Locate the cell with the specified text and output its (x, y) center coordinate. 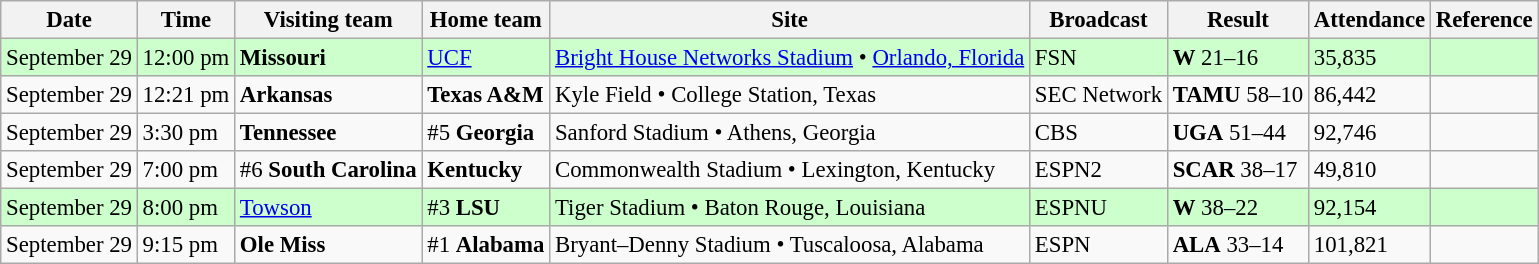
Commonwealth Stadium • Lexington, Kentucky (790, 170)
W 38–22 (1238, 208)
12:00 pm (186, 58)
Sanford Stadium • Athens, Georgia (790, 133)
Attendance (1369, 20)
ESPNU (1099, 208)
Reference (1484, 20)
SEC Network (1099, 95)
UCF (486, 58)
#1 Alabama (486, 245)
86,442 (1369, 95)
3:30 pm (186, 133)
Date (69, 20)
Time (186, 20)
Bright House Networks Stadium • Orlando, Florida (790, 58)
Towson (328, 208)
FSN (1099, 58)
35,835 (1369, 58)
Ole Miss (328, 245)
#6 South Carolina (328, 170)
ESPN2 (1099, 170)
Visiting team (328, 20)
7:00 pm (186, 170)
CBS (1099, 133)
49,810 (1369, 170)
9:15 pm (186, 245)
UGA 51–44 (1238, 133)
12:21 pm (186, 95)
W 21–16 (1238, 58)
Tiger Stadium • Baton Rouge, Louisiana (790, 208)
ALA 33–14 (1238, 245)
Kentucky (486, 170)
Arkansas (328, 95)
Kyle Field • College Station, Texas (790, 95)
#5 Georgia (486, 133)
92,154 (1369, 208)
Result (1238, 20)
Broadcast (1099, 20)
Site (790, 20)
SCAR 38–17 (1238, 170)
Bryant–Denny Stadium • Tuscaloosa, Alabama (790, 245)
8:00 pm (186, 208)
101,821 (1369, 245)
Missouri (328, 58)
ESPN (1099, 245)
Home team (486, 20)
Tennessee (328, 133)
92,746 (1369, 133)
#3 LSU (486, 208)
TAMU 58–10 (1238, 95)
Texas A&M (486, 95)
